Find where the given text appears and provide that cell's center as [X, Y] coordinate. 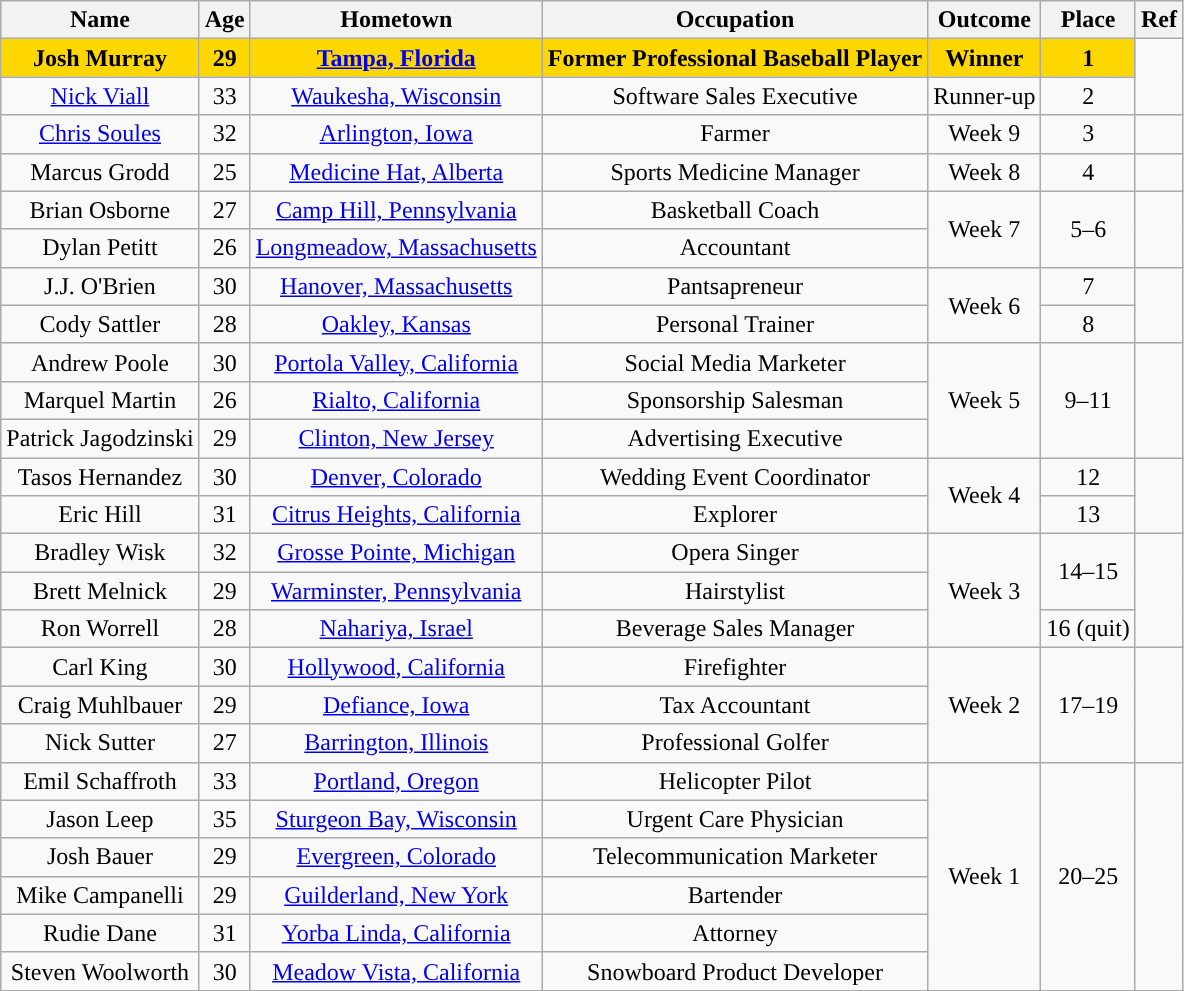
Rialto, California [396, 400]
Basketball Coach [734, 210]
Hometown [396, 20]
Citrus Heights, California [396, 515]
Craig Muhlbauer [100, 705]
35 [224, 819]
Social Media Marketer [734, 362]
Barrington, Illinois [396, 743]
Runner-up [984, 96]
Arlington, Iowa [396, 134]
Grosse Pointe, Michigan [396, 553]
Ref [1158, 20]
25 [224, 172]
Oakley, Kansas [396, 324]
Warminster, Pennsylvania [396, 591]
Software Sales Executive [734, 96]
Professional Golfer [734, 743]
Explorer [734, 515]
Tax Accountant [734, 705]
Nick Viall [100, 96]
Chris Soules [100, 134]
Name [100, 20]
12 [1088, 477]
16 (quit) [1088, 629]
4 [1088, 172]
1 [1088, 58]
Medicine Hat, Alberta [396, 172]
Telecommunication Marketer [734, 857]
Portland, Oregon [396, 781]
Mike Campanelli [100, 895]
Opera Singer [734, 553]
Attorney [734, 933]
Nick Sutter [100, 743]
Place [1088, 20]
8 [1088, 324]
Week 9 [984, 134]
Andrew Poole [100, 362]
Accountant [734, 248]
Josh Bauer [100, 857]
Nahariya, Israel [396, 629]
Camp Hill, Pennsylvania [396, 210]
Cody Sattler [100, 324]
Defiance, Iowa [396, 705]
Bradley Wisk [100, 553]
Patrick Jagodzinski [100, 438]
9–11 [1088, 400]
Emil Schaffroth [100, 781]
Farmer [734, 134]
Dylan Petitt [100, 248]
Beverage Sales Manager [734, 629]
Week 4 [984, 496]
Marquel Martin [100, 400]
Helicopter Pilot [734, 781]
3 [1088, 134]
Bartender [734, 895]
Brian Osborne [100, 210]
Yorba Linda, California [396, 933]
Week 2 [984, 705]
Outcome [984, 20]
Occupation [734, 20]
Week 1 [984, 876]
Week 8 [984, 172]
13 [1088, 515]
Week 5 [984, 400]
Steven Woolworth [100, 971]
Brett Melnick [100, 591]
Week 6 [984, 305]
Wedding Event Coordinator [734, 477]
J.J. O'Brien [100, 286]
Firefighter [734, 667]
Tampa, Florida [396, 58]
Guilderland, New York [396, 895]
20–25 [1088, 876]
Clinton, New Jersey [396, 438]
Sturgeon Bay, Wisconsin [396, 819]
Evergreen, Colorado [396, 857]
Denver, Colorado [396, 477]
Tasos Hernandez [100, 477]
17–19 [1088, 705]
5–6 [1088, 229]
Week 7 [984, 229]
Sponsorship Salesman [734, 400]
Snowboard Product Developer [734, 971]
Portola Valley, California [396, 362]
Longmeadow, Massachusetts [396, 248]
14–15 [1088, 572]
Ron Worrell [100, 629]
Rudie Dane [100, 933]
Eric Hill [100, 515]
Jason Leep [100, 819]
Josh Murray [100, 58]
Winner [984, 58]
Personal Trainer [734, 324]
7 [1088, 286]
Marcus Grodd [100, 172]
Age [224, 20]
2 [1088, 96]
Meadow Vista, California [396, 971]
Carl King [100, 667]
Waukesha, Wisconsin [396, 96]
Sports Medicine Manager [734, 172]
Former Professional Baseball Player [734, 58]
Pantsapreneur [734, 286]
Advertising Executive [734, 438]
Hairstylist [734, 591]
Week 3 [984, 591]
Urgent Care Physician [734, 819]
Hanover, Massachusetts [396, 286]
Hollywood, California [396, 667]
